Pinpoint the cell where the given text exists, returning its [x, y] midpoint coordinate. 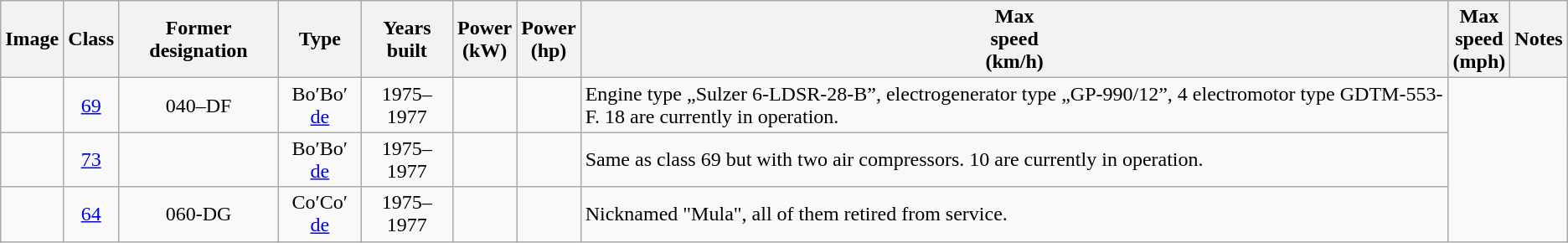
69 [91, 106]
060-DG [199, 215]
Power(hp) [549, 39]
Co′Co′ de [320, 215]
040–DF [199, 106]
Engine type „Sulzer 6‐LDSR‐28‐B”, electrogenerator type „GP‐990/12”, 4 electromotor type GDTM‐553‐F. 18 are currently in operation. [1014, 106]
Maxspeed(km/h) [1014, 39]
Image [32, 39]
Type [320, 39]
Notes [1539, 39]
Years built [407, 39]
Former designation [199, 39]
Maxspeed(mph) [1479, 39]
64 [91, 215]
Same as class 69 but with two air compressors. 10 are currently in operation. [1014, 159]
Power(kW) [484, 39]
Nicknamed "Mula", all of them retired from service. [1014, 215]
Class [91, 39]
73 [91, 159]
